Pinpoint the cell where the given text exists, returning its (X, Y) midpoint coordinate. 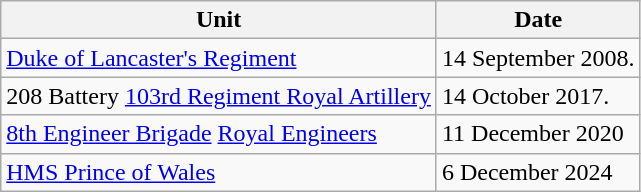
Date (538, 20)
6 December 2024 (538, 172)
14 September 2008. (538, 58)
8th Engineer Brigade Royal Engineers (219, 134)
Unit (219, 20)
HMS Prince of Wales (219, 172)
11 December 2020 (538, 134)
14 October 2017. (538, 96)
Duke of Lancaster's Regiment (219, 58)
208 Battery 103rd Regiment Royal Artillery (219, 96)
